Output the (x, y) coordinate of the center of the cell containing the given text.  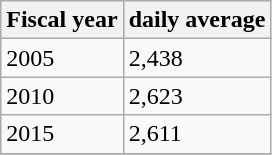
daily average (197, 20)
2,611 (197, 134)
Fiscal year (62, 20)
2010 (62, 96)
2015 (62, 134)
2,623 (197, 96)
2,438 (197, 58)
2005 (62, 58)
